Return the (X, Y) coordinate for the center point of the cell that contains the specified text.  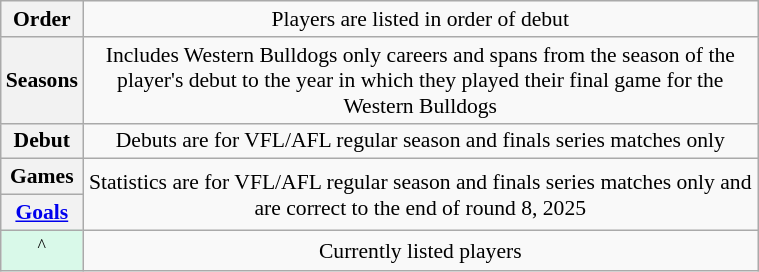
Currently listed players (420, 250)
Players are listed in order of debut (420, 19)
Goals (42, 213)
Statistics are for VFL/AFL regular season and finals series matches only and are correct to the end of round 8, 2025 (420, 194)
Debuts are for VFL/AFL regular season and finals series matches only (420, 141)
Seasons (42, 80)
^ (42, 250)
Debut (42, 141)
Games (42, 177)
Order (42, 19)
